Provide the [x, y] coordinate of the cell's center where the given text is located.  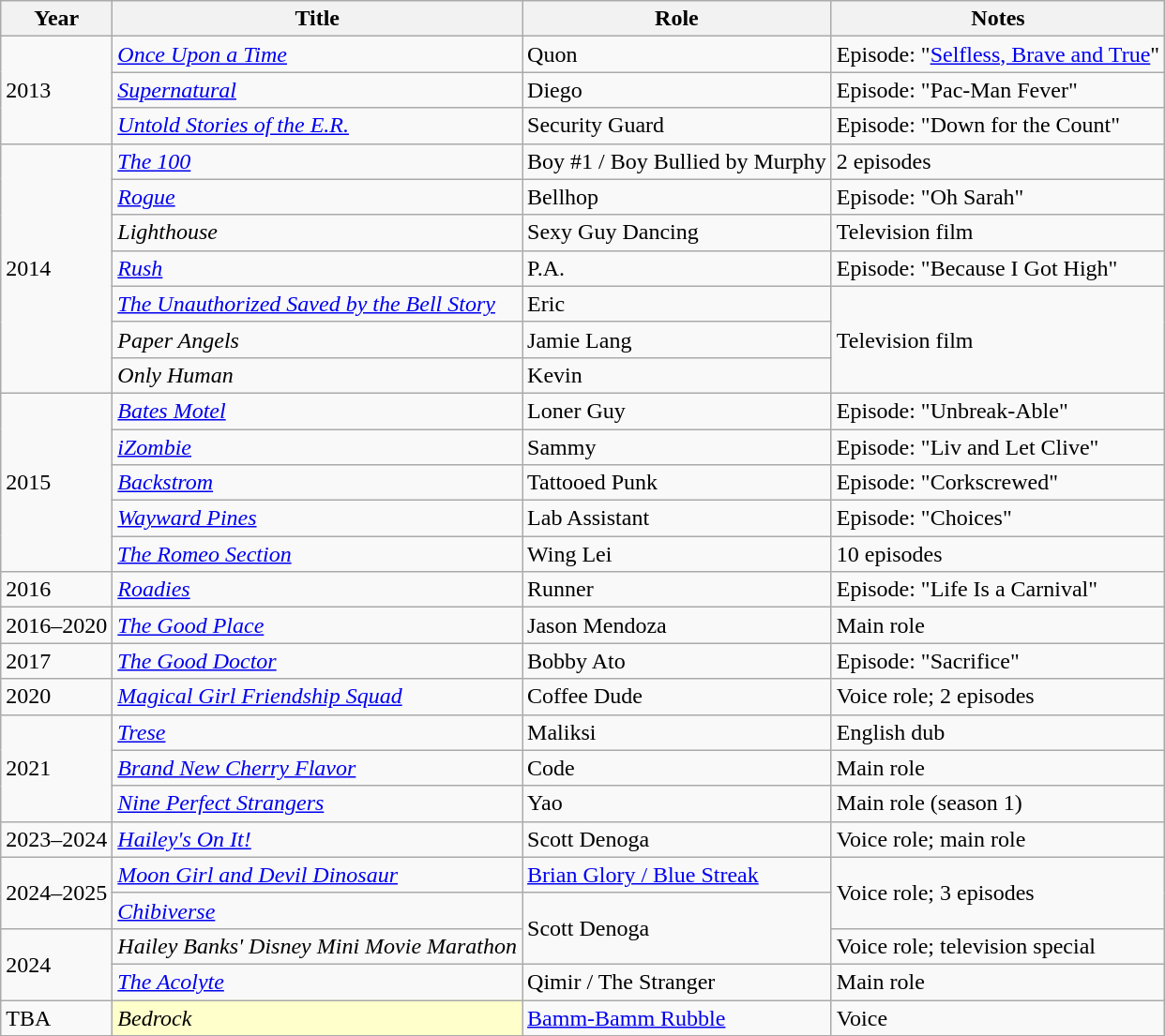
Bates Motel [317, 411]
The 100 [317, 161]
Episode: "Oh Sarah" [998, 197]
Bobby Ato [677, 661]
Hailey's On It! [317, 839]
Episode: "Because I Got High" [998, 268]
Episode: "Selfless, Brave and True" [998, 54]
Boy #1 / Boy Bullied by Murphy [677, 161]
Title [317, 19]
Episode: "Liv and Let Clive" [998, 447]
Kevin [677, 375]
Episode: "Down for the Count" [998, 126]
TBA [56, 1017]
Voice [998, 1017]
Chibiverse [317, 910]
Lighthouse [317, 233]
Only Human [317, 375]
Hailey Banks' Disney Mini Movie Marathon [317, 946]
Episode: "Sacrifice" [998, 661]
2023–2024 [56, 839]
Moon Girl and Devil Dinosaur [317, 875]
Episode: "Life Is a Carnival" [998, 590]
2016–2020 [56, 625]
Qimir / The Stranger [677, 982]
10 episodes [998, 554]
Maliksi [677, 732]
2016 [56, 590]
Runner [677, 590]
The Acolyte [317, 982]
Voice role; main role [998, 839]
Magical Girl Friendship Squad [317, 697]
Nine Perfect Strangers [317, 803]
2024–2025 [56, 893]
Coffee Dude [677, 697]
Sexy Guy Dancing [677, 233]
Bellhop [677, 197]
Brian Glory / Blue Streak [677, 875]
Trese [317, 732]
Backstrom [317, 483]
English dub [998, 732]
iZombie [317, 447]
Roadies [317, 590]
Untold Stories of the E.R. [317, 126]
Episode: "Corkscrewed" [998, 483]
Security Guard [677, 126]
Quon [677, 54]
Tattooed Punk [677, 483]
The Good Place [317, 625]
Jason Mendoza [677, 625]
Episode: "Pac-Man Fever" [998, 90]
Main role (season 1) [998, 803]
2013 [56, 90]
Role [677, 19]
Sammy [677, 447]
The Unauthorized Saved by the Bell Story [317, 304]
Jamie Lang [677, 339]
Episode: "Choices" [998, 518]
Bamm-Bamm Rubble [677, 1017]
2 episodes [998, 161]
Code [677, 768]
The Good Doctor [317, 661]
Loner Guy [677, 411]
Year [56, 19]
Eric [677, 304]
Once Upon a Time [317, 54]
Paper Angels [317, 339]
Rush [317, 268]
Brand New Cherry Flavor [317, 768]
Yao [677, 803]
The Romeo Section [317, 554]
2015 [56, 482]
2014 [56, 268]
Supernatural [317, 90]
Episode: "Unbreak-Able" [998, 411]
2017 [56, 661]
Wing Lei [677, 554]
Lab Assistant [677, 518]
Bedrock [317, 1017]
Diego [677, 90]
2024 [56, 964]
2021 [56, 768]
Voice role; television special [998, 946]
Voice role; 3 episodes [998, 893]
P.A. [677, 268]
Wayward Pines [317, 518]
Voice role; 2 episodes [998, 697]
Rogue [317, 197]
2020 [56, 697]
Notes [998, 19]
